Detect which cell encompasses the target text, then output its [X, Y] center coordinate. 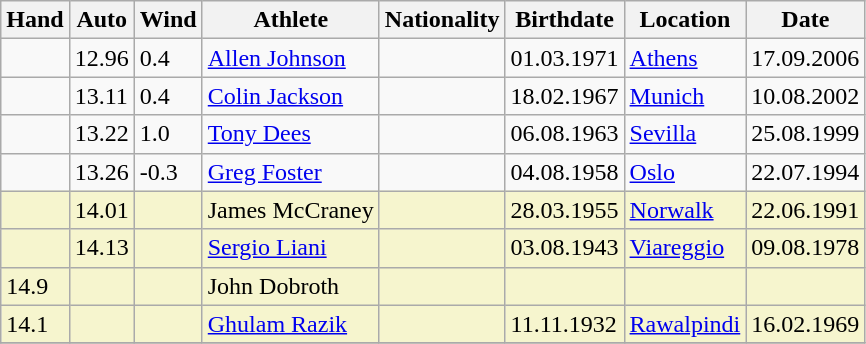
06.08.1963 [564, 134]
10.08.2002 [806, 96]
Athlete [290, 20]
17.09.2006 [806, 58]
-0.3 [168, 172]
Wind [168, 20]
James McCraney [290, 210]
11.11.1932 [564, 324]
03.08.1943 [564, 248]
13.11 [102, 96]
Sergio Liani [290, 248]
25.08.1999 [806, 134]
Birthdate [564, 20]
Hand [35, 20]
18.02.1967 [564, 96]
Athens [685, 58]
Nationality [442, 20]
01.03.1971 [564, 58]
14.9 [35, 286]
Location [685, 20]
Oslo [685, 172]
28.03.1955 [564, 210]
Colin Jackson [290, 96]
09.08.1978 [806, 248]
Tony Dees [290, 134]
Norwalk [685, 210]
Ghulam Razik [290, 324]
Sevilla [685, 134]
Date [806, 20]
04.08.1958 [564, 172]
1.0 [168, 134]
Auto [102, 20]
Greg Foster [290, 172]
14.01 [102, 210]
22.06.1991 [806, 210]
John Dobroth [290, 286]
Rawalpindi [685, 324]
Allen Johnson [290, 58]
Munich [685, 96]
22.07.1994 [806, 172]
16.02.1969 [806, 324]
13.26 [102, 172]
Viareggio [685, 248]
14.1 [35, 324]
13.22 [102, 134]
12.96 [102, 58]
14.13 [102, 248]
